Return the (X, Y) coordinate for the center point of the cell that contains the specified text.  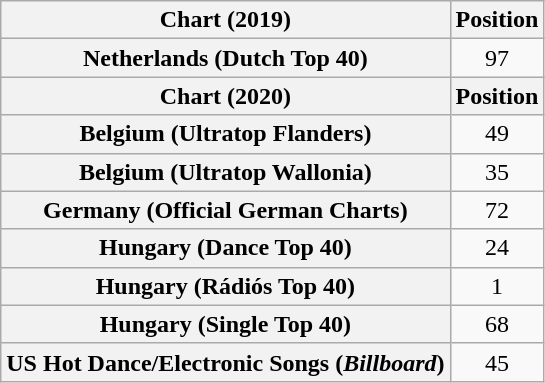
1 (497, 286)
45 (497, 362)
Netherlands (Dutch Top 40) (226, 58)
Hungary (Single Top 40) (226, 324)
72 (497, 210)
Belgium (Ultratop Flanders) (226, 134)
Chart (2019) (226, 20)
68 (497, 324)
Germany (Official German Charts) (226, 210)
Hungary (Dance Top 40) (226, 248)
Chart (2020) (226, 96)
97 (497, 58)
35 (497, 172)
49 (497, 134)
Belgium (Ultratop Wallonia) (226, 172)
Hungary (Rádiós Top 40) (226, 286)
24 (497, 248)
US Hot Dance/Electronic Songs (Billboard) (226, 362)
